From the cell containing the given text, extract its center point as (X, Y) coordinate. 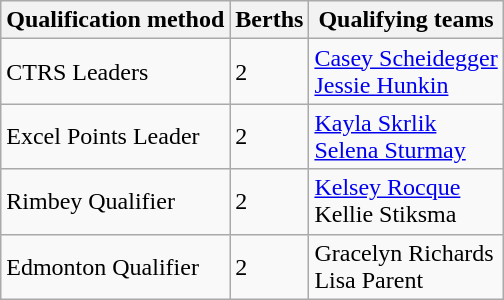
Kelsey Rocque Kellie Stiksma (406, 202)
Edmonton Qualifier (116, 266)
Berths (270, 20)
Rimbey Qualifier (116, 202)
Qualification method (116, 20)
Casey Scheidegger Jessie Hunkin (406, 72)
CTRS Leaders (116, 72)
Kayla Skrlik Selena Sturmay (406, 136)
Gracelyn Richards Lisa Parent (406, 266)
Excel Points Leader (116, 136)
Qualifying teams (406, 20)
